Search for the cell housing the specified text and yield its (x, y) center coordinate. 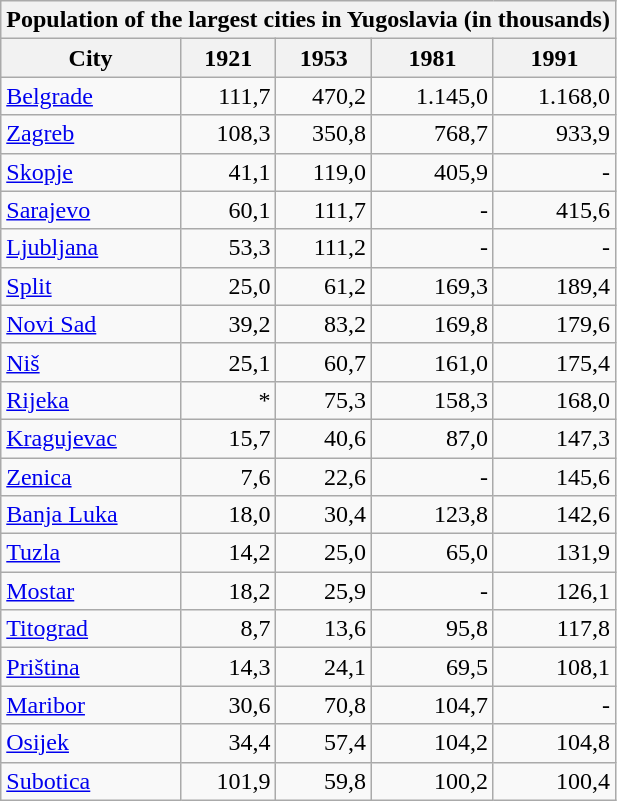
100,2 (432, 781)
Sarajevo (91, 210)
111,2 (324, 248)
1991 (554, 58)
1953 (324, 58)
Rijeka (91, 400)
25,9 (324, 591)
142,6 (554, 515)
Mostar (91, 591)
41,1 (228, 172)
* (228, 400)
405,9 (432, 172)
768,7 (432, 134)
18,2 (228, 591)
101,9 (228, 781)
57,4 (324, 743)
Zenica (91, 477)
Tuzla (91, 553)
126,1 (554, 591)
83,2 (324, 324)
Priština (91, 667)
Split (91, 286)
30,4 (324, 515)
34,4 (228, 743)
108,3 (228, 134)
189,4 (554, 286)
123,8 (432, 515)
70,8 (324, 705)
53,3 (228, 248)
Zagreb (91, 134)
415,6 (554, 210)
Kragujevac (91, 438)
1.145,0 (432, 96)
100,4 (554, 781)
Subotica (91, 781)
117,8 (554, 629)
175,4 (554, 362)
7,6 (228, 477)
Maribor (91, 705)
147,3 (554, 438)
104,2 (432, 743)
119,0 (324, 172)
65,0 (432, 553)
179,6 (554, 324)
15,7 (228, 438)
131,9 (554, 553)
61,2 (324, 286)
25,1 (228, 362)
13,6 (324, 629)
75,3 (324, 400)
Belgrade (91, 96)
168,0 (554, 400)
933,9 (554, 134)
104,7 (432, 705)
24,1 (324, 667)
Ljubljana (91, 248)
22,6 (324, 477)
Osijek (91, 743)
39,2 (228, 324)
158,3 (432, 400)
Niš (91, 362)
City (91, 58)
1.168,0 (554, 96)
87,0 (432, 438)
Skopje (91, 172)
95,8 (432, 629)
60,7 (324, 362)
145,6 (554, 477)
169,3 (432, 286)
18,0 (228, 515)
Banja Luka (91, 515)
Titograd (91, 629)
161,0 (432, 362)
350,8 (324, 134)
14,3 (228, 667)
108,1 (554, 667)
8,7 (228, 629)
169,8 (432, 324)
470,2 (324, 96)
59,8 (324, 781)
40,6 (324, 438)
104,8 (554, 743)
60,1 (228, 210)
1921 (228, 58)
69,5 (432, 667)
1981 (432, 58)
Novi Sad (91, 324)
Population of the largest cities in Yugoslavia (in thousands) (308, 20)
14,2 (228, 553)
30,6 (228, 705)
